Locate the cell with the specified text and output its (x, y) center coordinate. 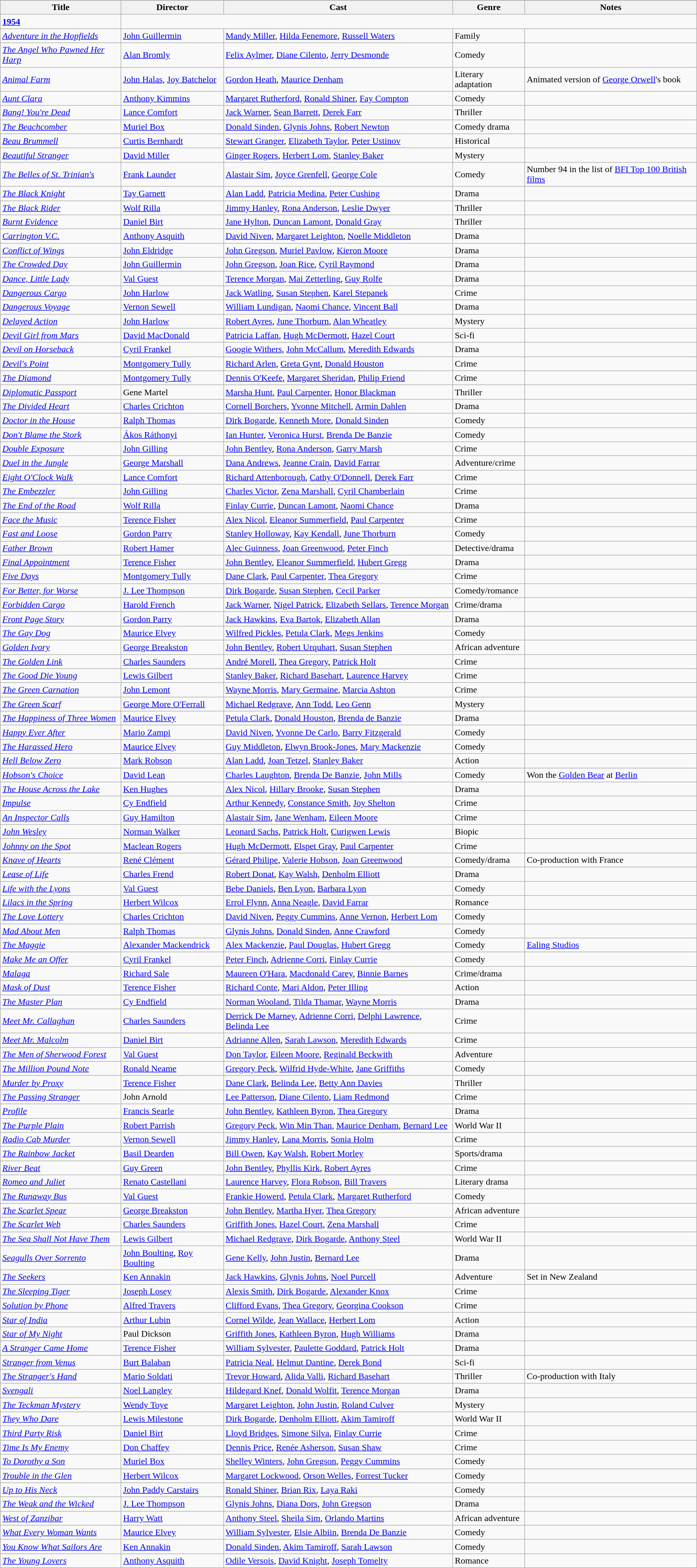
Mario Zampi (172, 732)
Ronald Neame (172, 1068)
Norman Wooland, Tilda Thamar, Wayne Morris (338, 1002)
Notes (611, 7)
Star of India (61, 1320)
Charles Victor, Zena Marshall, Cyril Chamberlain (338, 491)
John Arnold (172, 1097)
They Who Dare (61, 1419)
Animated version of George Orwell's book (611, 79)
Genre (488, 7)
Griffith Jones, Hazel Court, Zena Marshall (338, 1225)
Derrick De Marney, Adrienne Corri, Delphi Lawrence, Belinda Lee (338, 1021)
Tay Garnett (172, 193)
Carrington V.C. (61, 236)
Burt Balaban (172, 1362)
Malaga (61, 973)
André Morell, Thea Gregory, Patrick Holt (338, 661)
Johnny on the Spot (61, 846)
Terence Morgan, Mai Zetterling, Guy Rolfe (338, 279)
Petula Clark, Donald Houston, Brenda de Banzie (338, 718)
Ákos Ráthonyi (172, 435)
Delayed Action (61, 321)
Co-production with France (611, 860)
Trevor Howard, Alida Valli, Richard Basehart (338, 1377)
Dangerous Voyage (61, 307)
The Seekers (61, 1277)
You Know What Sailors Are (61, 1546)
Impulse (61, 803)
The Embezzler (61, 491)
Aunt Clara (61, 98)
Joseph Losey (172, 1291)
John Paddy Carstairs (172, 1490)
The Diamond (61, 378)
The Rainbow Jacket (61, 1154)
John Bentley, Kathleen Byron, Thea Gregory (338, 1111)
John Bentley, Eleanor Summerfield, Hubert Gregg (338, 562)
William Lundigan, Naomi Chance, Vincent Ball (338, 307)
The Harassed Hero (61, 747)
David Niven, Peggy Cummins, Anne Vernon, Herbert Lom (338, 917)
John Lemont (172, 690)
Richard Attenborough, Cathy O'Donnell, Derek Farr (338, 477)
Mark Robson (172, 761)
Robert Hamer (172, 548)
Lease of Life (61, 874)
Alan Bromly (172, 55)
Ronald Shiner, Brian Rix, Laya Raki (338, 1490)
Laurence Harvey, Flora Robson, Bill Travers (338, 1182)
The Million Pound Note (61, 1068)
Clifford Evans, Thea Gregory, Georgina Cookson (338, 1305)
The Young Lovers (61, 1561)
Finlay Currie, Duncan Lamont, Naomi Chance (338, 506)
William Sylvester, Elsie Albiin, Brenda De Banzie (338, 1532)
Beau Brummell (61, 141)
Maclean Rogers (172, 846)
Robert Parrish (172, 1125)
Curtis Bernhardt (172, 141)
The Belles of St. Trinian's (61, 174)
George More O'Ferrall (172, 704)
Mandy Miller, Hilda Fenemore, Russell Waters (338, 36)
Comedy drama (488, 127)
Ealing Studios (611, 945)
For Better, for Worse (61, 590)
West of Zanzibar (61, 1518)
Murder by Proxy (61, 1083)
Ginger Rogers, Herbert Lom, Stanley Baker (338, 155)
Dirk Bogarde, Kenneth More, Donald Sinden (338, 420)
Adventure in the Hopfields (61, 36)
Trouble in the Glen (61, 1476)
Richard Conte, Mari Aldon, Peter Illing (338, 988)
Robert Donat, Kay Walsh, Denholm Elliott (338, 874)
The Sleeping Tiger (61, 1291)
Guy Green (172, 1168)
Knave of Hearts (61, 860)
John Bentley, Phyllis Kirk, Robert Ayres (338, 1168)
Golden Ivory (61, 647)
Glynis Johns, Donald Sinden, Anne Crawford (338, 931)
Sports/drama (488, 1154)
Dane Clark, Belinda Lee, Betty Ann Davies (338, 1083)
John Gregson, Muriel Pavlow, Kieron Moore (338, 250)
Up to His Neck (61, 1490)
Literary adaptation (488, 79)
The Black Knight (61, 193)
Double Exposure (61, 449)
David Miller (172, 155)
John Halas, Joy Batchelor (172, 79)
Gene Martel (172, 392)
George Marshall (172, 463)
Patricia Neal, Helmut Dantine, Derek Bond (338, 1362)
Devil on Horseback (61, 349)
Margaret Rutherford, Ronald Shiner, Fay Compton (338, 98)
Family (488, 36)
Donald Sinden, Akim Tamiroff, Sarah Lawson (338, 1546)
Arthur Kennedy, Constance Smith, Joy Shelton (338, 803)
Jack Hawkins, Eva Bartok, Elizabeth Allan (338, 619)
Guy Middleton, Elwyn Brook-Jones, Mary Mackenzie (338, 747)
Co-production with Italy (611, 1377)
Charles Frend (172, 874)
Mad About Men (61, 931)
Cornel Wilde, Jean Wallace, Herbert Lom (338, 1320)
Alex Nicol, Hillary Brooke, Susan Stephen (338, 789)
Gene Kelly, John Justin, Bernard Lee (338, 1258)
Stranger from Venus (61, 1362)
Devil's Point (61, 364)
Leonard Sachs, Patrick Holt, Curigwen Lewis (338, 831)
Comedy/romance (488, 590)
Beautiful Stranger (61, 155)
What Every Woman Wants (61, 1532)
Googie Withers, John McCallum, Meredith Edwards (338, 349)
1954 (61, 22)
David Niven, Yvonne De Carlo, Barry Fitzgerald (338, 732)
Margaret Lockwood, Orson Welles, Forrest Tucker (338, 1476)
Face the Music (61, 520)
Donald Sinden, Glynis Johns, Robert Newton (338, 127)
The Purple Plain (61, 1125)
The Scarlet Spear (61, 1210)
Lloyd Bridges, Simone Silva, Finlay Currie (338, 1433)
Gregory Peck, Win Min Than, Maurice Denham, Bernard Lee (338, 1125)
Peter Finch, Adrienne Corri, Finlay Currie (338, 959)
Bebe Daniels, Ben Lyon, Barbara Lyon (338, 888)
Jimmy Hanley, Lana Morris, Sonia Holm (338, 1140)
Gérard Philipe, Valerie Hobson, Joan Greenwood (338, 860)
Alfred Travers (172, 1305)
Profile (61, 1111)
Won the Golden Bear at Berlin (611, 775)
Don Chaffey (172, 1447)
The Green Carnation (61, 690)
The Divided Heart (61, 406)
The End of the Road (61, 506)
Felix Aylmer, Diane Cilento, Jerry Desmonde (338, 55)
Frank Launder (172, 174)
Fast and Loose (61, 534)
Doctor in the House (61, 420)
Maureen O'Hara, Macdonald Carey, Binnie Barnes (338, 973)
Hobson's Choice (61, 775)
River Beat (61, 1168)
Historical (488, 141)
Guy Hamilton (172, 817)
Father Brown (61, 548)
Hell Below Zero (61, 761)
Jack Warner, Sean Barrett, Derek Farr (338, 113)
Dane Clark, Paul Carpenter, Thea Gregory (338, 576)
The Scarlet Web (61, 1225)
Margaret Leighton, John Justin, Roland Culver (338, 1405)
Final Appointment (61, 562)
Noel Langley (172, 1391)
Meet Mr. Callaghan (61, 1021)
Wendy Toye (172, 1405)
Time Is My Enemy (61, 1447)
Anthony Kimmins (172, 98)
The Beachcomber (61, 127)
Director (172, 7)
Front Page Story (61, 619)
Dana Andrews, Jeanne Crain, David Farrar (338, 463)
Gordon Heath, Maurice Denham (338, 79)
Animal Farm (61, 79)
Richard Sale (172, 973)
Jimmy Hanley, Rona Anderson, Leslie Dwyer (338, 208)
Bill Owen, Kay Walsh, Robert Morley (338, 1154)
The Black Rider (61, 208)
An Inspector Calls (61, 817)
Michael Redgrave, Ann Todd, Leo Genn (338, 704)
John Gregson, Joan Rice, Cyril Raymond (338, 264)
Robert Ayres, June Thorburn, Alan Wheatley (338, 321)
Dance, Little Lady (61, 279)
The Stranger's Hand (61, 1377)
Hugh McDermott, Elspet Gray, Paul Carpenter (338, 846)
The Weak and the Wicked (61, 1504)
Basil Dearden (172, 1154)
Alastair Sim, Jane Wenham, Eileen Moore (338, 817)
Wilfred Pickles, Petula Clark, Megs Jenkins (338, 633)
Alex Mackenzie, Paul Douglas, Hubert Gregg (338, 945)
Renato Castellani (172, 1182)
John Bentley, Martha Hyer, Thea Gregory (338, 1210)
Conflict of Wings (61, 250)
The Master Plan (61, 1002)
Comedy/drama (488, 860)
John Bentley, Rona Anderson, Garry Marsh (338, 449)
Lewis Milestone (172, 1419)
The Runaway Bus (61, 1196)
Jack Warner, Nigel Patrick, Elizabeth Sellars, Terence Morgan (338, 605)
Svengali (61, 1391)
Make Me an Offer (61, 959)
Frankie Howerd, Petula Clark, Margaret Rutherford (338, 1196)
Adventure/crime (488, 463)
Arthur Lubin (172, 1320)
Cornell Borchers, Yvonne Mitchell, Armin Dahlen (338, 406)
The Angel Who Pawned Her Harp (61, 55)
Jack Watling, Susan Stephen, Karel Stepanek (338, 293)
To Dorothy a Son (61, 1461)
Patricia Laffan, Hugh McDermott, Hazel Court (338, 335)
John Boulting, Roy Boulting (172, 1258)
Number 94 in the list of BFI Top 100 British films (611, 174)
The Men of Sherwood Forest (61, 1054)
Life with the Lyons (61, 888)
Alex Nicol, Eleanor Summerfield, Paul Carpenter (338, 520)
Eight O'Clock Walk (61, 477)
John Wesley (61, 831)
Stanley Baker, Richard Basehart, Laurence Harvey (338, 676)
David Niven, Margaret Leighton, Noelle Middleton (338, 236)
Marsha Hunt, Paul Carpenter, Honor Blackman (338, 392)
Wayne Morris, Mary Germaine, Marcia Ashton (338, 690)
The House Across the Lake (61, 789)
Alec Guinness, Joan Greenwood, Peter Finch (338, 548)
Alan Ladd, Joan Tetzel, Stanley Baker (338, 761)
The Passing Stranger (61, 1097)
Burnt Evidence (61, 222)
David Lean (172, 775)
Jane Hylton, Duncan Lamont, Donald Gray (338, 222)
The Sea Shall Not Have Them (61, 1239)
Francis Searle (172, 1111)
Title (61, 7)
Mario Soldati (172, 1377)
Charles Laughton, Brenda De Banzie, John Mills (338, 775)
The Good Die Young (61, 676)
Hildegard Knef, Donald Wolfit, Terence Morgan (338, 1391)
Stanley Holloway, Kay Kendall, June Thorburn (338, 534)
Mask of Dust (61, 988)
Third Party Risk (61, 1433)
Set in New Zealand (611, 1277)
Norman Walker (172, 831)
Dirk Bogarde, Susan Stephen, Cecil Parker (338, 590)
Duel in the Jungle (61, 463)
John Bentley, Robert Urquhart, Susan Stephen (338, 647)
Errol Flynn, Anna Neagle, David Farrar (338, 903)
Alastair Sim, Joyce Grenfell, George Cole (338, 174)
Five Days (61, 576)
Happy Ever After (61, 732)
David MacDonald (172, 335)
The Golden Link (61, 661)
Biopic (488, 831)
The Gay Dog (61, 633)
Star of My Night (61, 1334)
Shelley Winters, John Gregson, Peggy Cummins (338, 1461)
Solution by Phone (61, 1305)
The Crowded Day (61, 264)
René Clément (172, 860)
Dennis Price, Renée Asherson, Susan Shaw (338, 1447)
Harry Watt (172, 1518)
Literary drama (488, 1182)
Romeo and Juliet (61, 1182)
Alexis Smith, Dirk Bogarde, Alexander Knox (338, 1291)
Richard Arlen, Greta Gynt, Donald Houston (338, 364)
Seagulls Over Sorrento (61, 1258)
Anthony Steel, Sheila Sim, Orlando Martins (338, 1518)
Gregory Peck, Wilfrid Hyde-White, Jane Griffiths (338, 1068)
Forbidden Cargo (61, 605)
Dangerous Cargo (61, 293)
Meet Mr. Malcolm (61, 1040)
Stewart Granger, Elizabeth Taylor, Peter Ustinov (338, 141)
The Love Lottery (61, 917)
Lilacs in the Spring (61, 903)
The Happiness of Three Women (61, 718)
Cast (338, 7)
John Eldridge (172, 250)
Detective/drama (488, 548)
Harold French (172, 605)
Dirk Bogarde, Denholm Elliott, Akim Tamiroff (338, 1419)
Alexander Mackendrick (172, 945)
Ian Hunter, Veronica Hurst, Brenda De Banzie (338, 435)
The Green Scarf (61, 704)
Glynis Johns, Diana Dors, John Gregson (338, 1504)
William Sylvester, Paulette Goddard, Patrick Holt (338, 1348)
Odile Versois, David Knight, Joseph Tomelty (338, 1561)
Dennis O'Keefe, Margaret Sheridan, Philip Friend (338, 378)
The Maggie (61, 945)
Michael Redgrave, Dirk Bogarde, Anthony Steel (338, 1239)
Bang! You're Dead (61, 113)
Devil Girl from Mars (61, 335)
Paul Dickson (172, 1334)
Radio Cab Murder (61, 1140)
A Stranger Came Home (61, 1348)
The Teckman Mystery (61, 1405)
Jack Hawkins, Glynis Johns, Noel Purcell (338, 1277)
Ken Hughes (172, 789)
Diplomatic Passport (61, 392)
Griffith Jones, Kathleen Byron, Hugh Williams (338, 1334)
Alan Ladd, Patricia Medina, Peter Cushing (338, 193)
Lee Patterson, Diane Cilento, Liam Redmond (338, 1097)
Don't Blame the Stork (61, 435)
Adrianne Allen, Sarah Lawson, Meredith Edwards (338, 1040)
Don Taylor, Eileen Moore, Reginald Beckwith (338, 1054)
